Identify which cell holds the provided text, then report its (x, y) central coordinate. 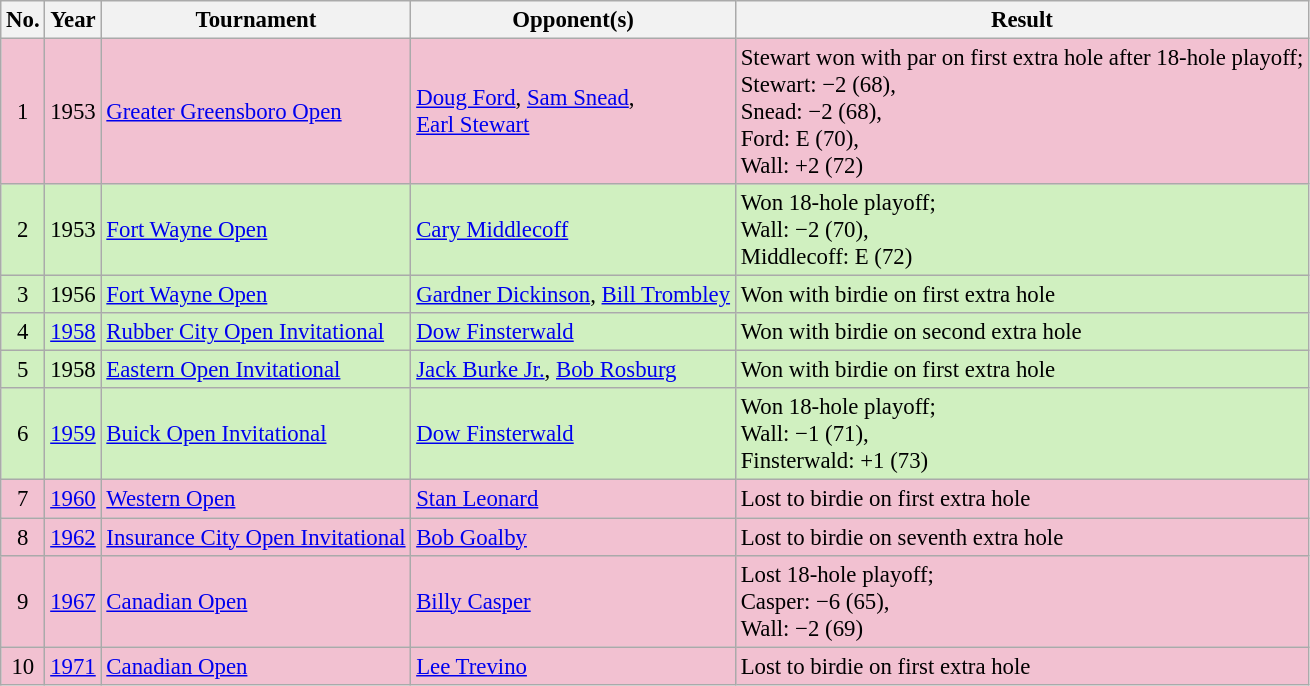
Cary Middlecoff (573, 230)
Billy Casper (573, 601)
1 (23, 112)
10 (23, 666)
Jack Burke Jr., Bob Rosburg (573, 370)
Won 18-hole playoff;Wall: −2 (70),Middlecoff: E (72) (1022, 230)
5 (23, 370)
Bob Goalby (573, 537)
2 (23, 230)
Lost to birdie on seventh extra hole (1022, 537)
9 (23, 601)
Won with birdie on second extra hole (1022, 332)
1967 (73, 601)
Eastern Open Invitational (256, 370)
Greater Greensboro Open (256, 112)
Lost 18-hole playoff;Casper: −6 (65),Wall: −2 (69) (1022, 601)
Opponent(s) (573, 20)
Rubber City Open Invitational (256, 332)
Western Open (256, 499)
7 (23, 499)
8 (23, 537)
1971 (73, 666)
Stewart won with par on first extra hole after 18-hole playoff;Stewart: −2 (68),Snead: −2 (68),Ford: E (70),Wall: +2 (72) (1022, 112)
No. (23, 20)
Stan Leonard (573, 499)
Doug Ford, Sam Snead, Earl Stewart (573, 112)
3 (23, 295)
Won 18-hole playoff;Wall: −1 (71),Finsterwald: +1 (73) (1022, 434)
1956 (73, 295)
1962 (73, 537)
Buick Open Invitational (256, 434)
Year (73, 20)
4 (23, 332)
Result (1022, 20)
Gardner Dickinson, Bill Trombley (573, 295)
Insurance City Open Invitational (256, 537)
Lee Trevino (573, 666)
Tournament (256, 20)
6 (23, 434)
1959 (73, 434)
1960 (73, 499)
